Pinpoint the cell where the given text exists, returning its [X, Y] midpoint coordinate. 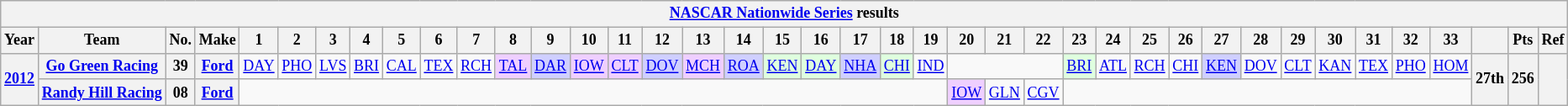
LVS [333, 66]
12 [662, 40]
Randy Hill Racing [102, 93]
22 [1044, 40]
25 [1150, 40]
7 [476, 40]
10 [588, 40]
Ref [1553, 40]
27 [1222, 40]
17 [860, 40]
GLN [1005, 93]
30 [1335, 40]
2012 [20, 79]
18 [897, 40]
Make [217, 40]
NASCAR Nationwide Series results [785, 13]
23 [1079, 40]
15 [782, 40]
TAL [513, 66]
1 [259, 40]
3 [333, 40]
2 [297, 40]
32 [1410, 40]
11 [625, 40]
20 [966, 40]
29 [1297, 40]
CAL [402, 66]
Pts [1523, 40]
ROA [743, 66]
9 [551, 40]
33 [1450, 40]
Go Green Racing [102, 66]
16 [821, 40]
No. [180, 40]
26 [1186, 40]
14 [743, 40]
08 [180, 93]
IND [931, 66]
4 [366, 40]
MCH [703, 66]
Team [102, 40]
8 [513, 40]
21 [1005, 40]
KAN [1335, 66]
Year [20, 40]
ATL [1113, 66]
NHA [860, 66]
31 [1374, 40]
CGV [1044, 93]
5 [402, 40]
6 [439, 40]
24 [1113, 40]
256 [1523, 79]
27th [1491, 79]
DAR [551, 66]
19 [931, 40]
39 [180, 66]
HOM [1450, 66]
13 [703, 40]
28 [1260, 40]
